Find where the given text appears and provide that cell's center as (X, Y) coordinate. 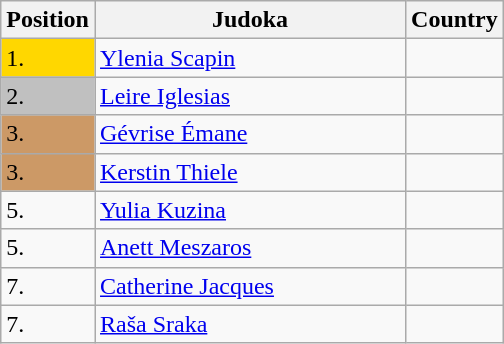
Position (48, 20)
Leire Iglesias (250, 96)
1. (48, 58)
Gévrise Émane (250, 134)
Ylenia Scapin (250, 58)
Anett Meszaros (250, 248)
Kerstin Thiele (250, 172)
Country (455, 20)
2. (48, 96)
Catherine Jacques (250, 286)
Raša Sraka (250, 324)
Yulia Kuzina (250, 210)
Judoka (250, 20)
